Extract the [x, y] coordinate from the center of the cell holding the provided text.  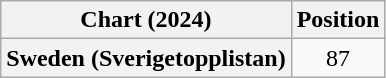
Position [338, 20]
Sweden (Sverigetopplistan) [146, 58]
Chart (2024) [146, 20]
87 [338, 58]
